Pinpoint the cell where the given text exists, returning its (X, Y) midpoint coordinate. 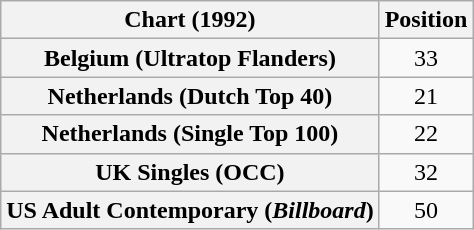
Netherlands (Single Top 100) (190, 134)
Position (426, 20)
US Adult Contemporary (Billboard) (190, 210)
33 (426, 58)
Chart (1992) (190, 20)
50 (426, 210)
UK Singles (OCC) (190, 172)
22 (426, 134)
Belgium (Ultratop Flanders) (190, 58)
32 (426, 172)
Netherlands (Dutch Top 40) (190, 96)
21 (426, 96)
